Determine the (X, Y) coordinate at the center of the cell enclosing the given text.  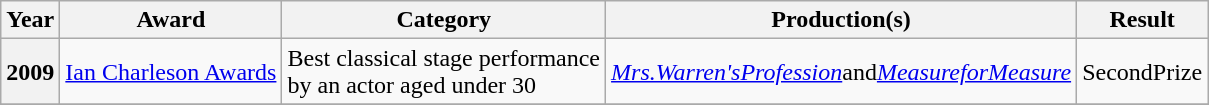
Ian Charleson Awards (171, 72)
Result (1142, 20)
Award (171, 20)
2009 (30, 72)
SecondPrize (1142, 72)
Category (444, 20)
Year (30, 20)
Best classical stage performance by an actor aged under 30 (444, 72)
Production(s) (842, 20)
Mrs.Warren'sProfessionandMeasureforMeasure (842, 72)
